Pinpoint the cell where the given text exists, returning its (X, Y) midpoint coordinate. 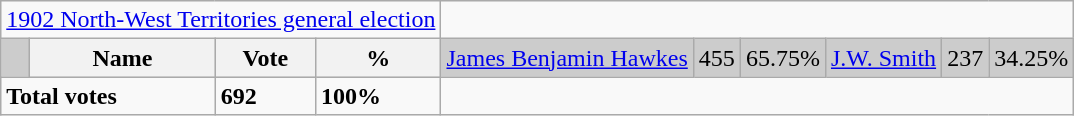
Total votes (108, 96)
J.W. Smith (883, 58)
Vote (265, 58)
237 (966, 58)
100% (378, 96)
% (378, 58)
455 (716, 58)
34.25% (1032, 58)
Name (123, 58)
65.75% (782, 58)
1902 North-West Territories general election (221, 20)
692 (265, 96)
James Benjamin Hawkes (567, 58)
